Return [X, Y] of the center of cell containing provided text 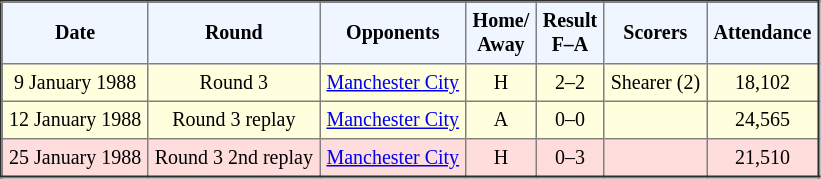
Round 3 2nd replay [234, 158]
0–3 [570, 158]
Round 3 [234, 83]
Opponents [393, 33]
12 January 1988 [75, 120]
9 January 1988 [75, 83]
Round [234, 33]
2–2 [570, 83]
ResultF–A [570, 33]
Scorers [656, 33]
21,510 [763, 158]
Shearer (2) [656, 83]
Attendance [763, 33]
25 January 1988 [75, 158]
A [501, 120]
0–0 [570, 120]
Round 3 replay [234, 120]
24,565 [763, 120]
Date [75, 33]
Home/Away [501, 33]
18,102 [763, 83]
